Capture the cell that displays the provided text and extract its (X, Y) central coordinate. 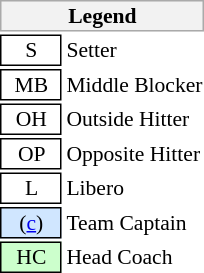
(c) (32, 223)
L (32, 188)
Legend (102, 16)
Middle Blocker (134, 85)
Libero (134, 188)
S (32, 50)
Team Captain (134, 223)
OP (32, 154)
Opposite Hitter (134, 154)
Setter (134, 50)
OH (32, 120)
Outside Hitter (134, 120)
MB (32, 85)
